Extract the [X, Y] coordinate from the center of the cell holding the provided text.  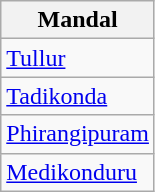
Mandal [78, 20]
Tullur [78, 58]
Phirangipuram [78, 134]
Medikonduru [78, 172]
Tadikonda [78, 96]
